Determine the [X, Y] coordinate at the center of the cell enclosing the given text.  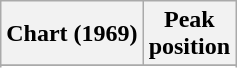
Chart (1969) [72, 34]
Peak position [189, 34]
